Pinpoint the cell where the given text exists, returning its (x, y) midpoint coordinate. 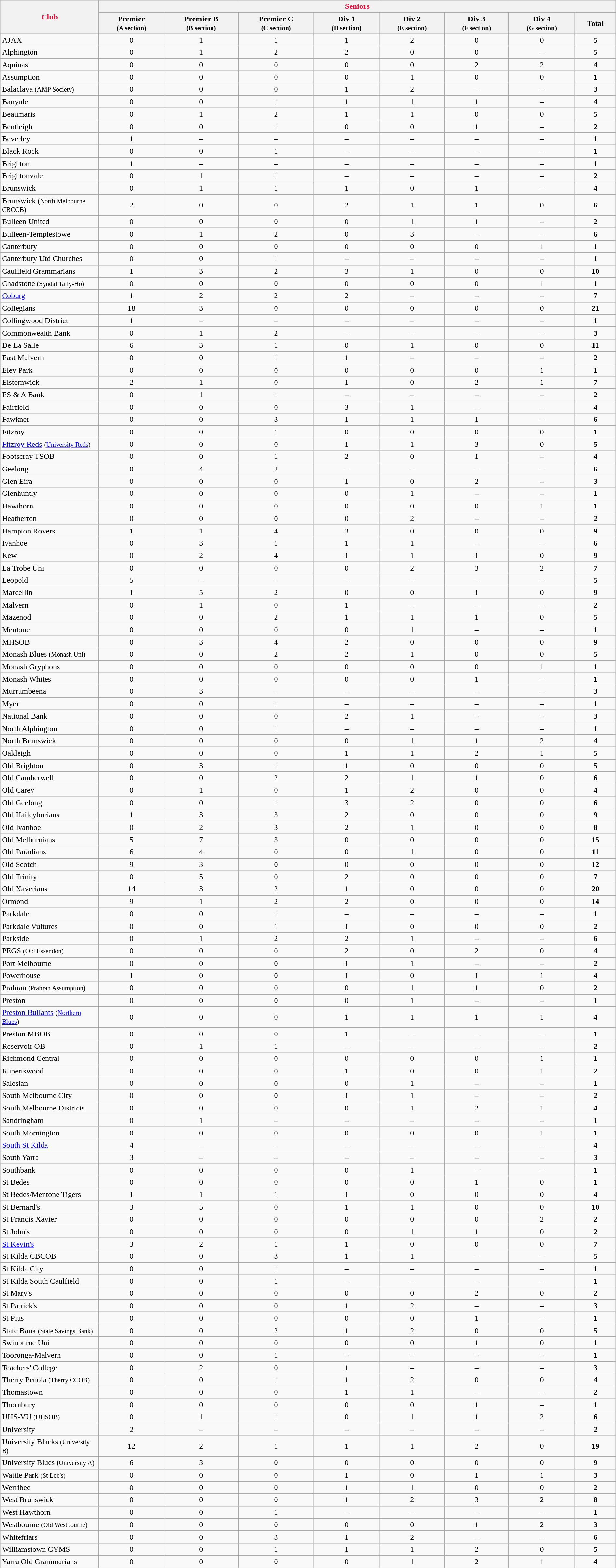
Old Camberwell (50, 778)
Parkdale Vultures (50, 926)
Ormond (50, 901)
State Bank (State Savings Bank) (50, 1330)
Brunswick (North Melbourne CBCOB) (50, 205)
National Bank (50, 716)
Swinburne Uni (50, 1343)
Div 3 (F section) (476, 23)
Balaclava (AMP Society) (50, 89)
St Bedes/Mentone Tigers (50, 1195)
Assumption (50, 77)
Salesian (50, 1083)
Oakleigh (50, 753)
Sandringham (50, 1120)
Myer (50, 704)
Geelong (50, 469)
South Yarra (50, 1157)
West Brunswick (50, 1500)
Reservoir OB (50, 1046)
Premier C (C section) (276, 23)
Elsternwick (50, 383)
Glen Eira (50, 481)
St Pius (50, 1318)
Preston (50, 1000)
St Bedes (50, 1182)
Tooronga-Malvern (50, 1355)
18 (131, 308)
Old Brighton (50, 765)
Fitzroy (50, 432)
North Brunswick (50, 741)
Thornbury (50, 1405)
South Melbourne Districts (50, 1108)
West Hawthorn (50, 1512)
University Blues (University A) (50, 1463)
St John's (50, 1232)
Brightonvale (50, 176)
Seniors (357, 6)
Footscray TSOB (50, 457)
Leopold (50, 580)
University (50, 1429)
De La Salle (50, 345)
Premier B (B section) (201, 23)
Port Melbourne (50, 963)
Teachers' College (50, 1367)
Monash Whites (50, 679)
Premier (A section) (131, 23)
Whitefriars (50, 1537)
Fairfield (50, 407)
Old Haileyburians (50, 815)
Div 4 (G section) (542, 23)
21 (595, 308)
Prahran (Prahran Assumption) (50, 988)
St Kilda City (50, 1269)
Collingwood District (50, 320)
Div 1 (D section) (346, 23)
ES & A Bank (50, 395)
19 (595, 1446)
Mazenod (50, 617)
Malvern (50, 605)
Old Melburnians (50, 840)
Old Paradians (50, 852)
Beaumaris (50, 114)
South St Kilda (50, 1145)
Marcellin (50, 593)
St Patrick's (50, 1306)
St Kilda CBCOB (50, 1256)
Werribee (50, 1487)
UHS-VU (UHSOB) (50, 1417)
Bulleen United (50, 222)
Bentleigh (50, 126)
Monash Gryphons (50, 667)
Eley Park (50, 370)
Beverley (50, 139)
Alphington (50, 52)
15 (595, 840)
Old Ivanhoe (50, 827)
Canterbury Utd Churches (50, 259)
Commonwealth Bank (50, 333)
University Blacks (University B) (50, 1446)
Powerhouse (50, 976)
Williamstown CYMS (50, 1549)
Parkdale (50, 914)
Banyule (50, 102)
La Trobe Uni (50, 568)
Hampton Rovers (50, 531)
Caulfield Grammarians (50, 271)
Fawkner (50, 420)
Old Scotch (50, 864)
St Kilda South Caulfield (50, 1281)
Heatherton (50, 518)
Black Rock (50, 151)
Murrumbeena (50, 691)
Div 2 (E section) (412, 23)
Kew (50, 555)
Ivanhoe (50, 543)
Preston Bullants (Northern Blues) (50, 1017)
AJAX (50, 40)
Fitzroy Reds (University Reds) (50, 444)
East Malvern (50, 358)
St Francis Xavier (50, 1219)
Club (50, 17)
Collegians (50, 308)
Southbank (50, 1170)
Old Trinity (50, 877)
Aquinas (50, 65)
Canterbury (50, 246)
Glenhuntly (50, 494)
Richmond Central (50, 1059)
20 (595, 889)
Old Carey (50, 790)
St Bernard's (50, 1207)
Preston MBOB (50, 1034)
MHSOB (50, 642)
Yarra Old Grammarians (50, 1562)
Therry Penola (Therry CCOB) (50, 1380)
Bulleen-Templestowe (50, 234)
Thomastown (50, 1392)
Parkside (50, 938)
North Alphington (50, 728)
Westbourne (Old Westbourne) (50, 1524)
Monash Blues (Monash Uni) (50, 654)
Total (595, 23)
Coburg (50, 296)
Brunswick (50, 188)
Chadstone (Syndal Tally-Ho) (50, 283)
Old Geelong (50, 803)
St Kevin's (50, 1244)
Wattle Park (St Leo's) (50, 1475)
South Mornington (50, 1133)
Brighton (50, 163)
St Mary's (50, 1293)
South Melbourne City (50, 1096)
Mentone (50, 630)
PEGS (Old Essendon) (50, 951)
Rupertswood (50, 1071)
Old Xaverians (50, 889)
Hawthorn (50, 506)
